For the text-containing cell, return its midpoint in (X, Y) coordinate format. 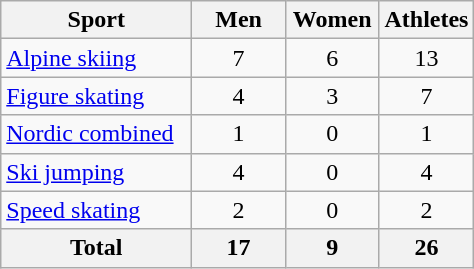
6 (332, 58)
17 (239, 248)
9 (332, 248)
Nordic combined (96, 134)
3 (332, 96)
Women (332, 20)
26 (426, 248)
Ski jumping (96, 172)
Total (96, 248)
Figure skating (96, 96)
Speed skating (96, 210)
Alpine skiing (96, 58)
Men (239, 20)
13 (426, 58)
Athletes (426, 20)
Sport (96, 20)
